Find where the given text appears and provide that cell's center as (x, y) coordinate. 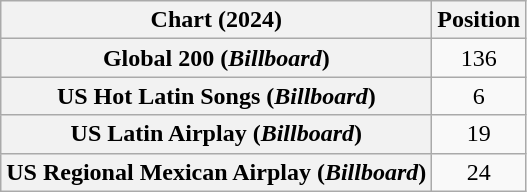
US Hot Latin Songs (Billboard) (216, 96)
Chart (2024) (216, 20)
24 (479, 172)
19 (479, 134)
136 (479, 58)
6 (479, 96)
US Regional Mexican Airplay (Billboard) (216, 172)
Global 200 (Billboard) (216, 58)
Position (479, 20)
US Latin Airplay (Billboard) (216, 134)
